Output the (X, Y) coordinate of the center of the cell containing the given text.  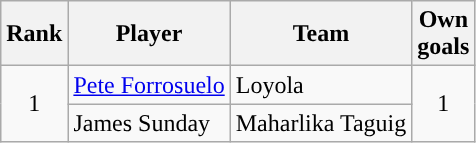
James Sunday (149, 123)
Loyola (321, 85)
Team (321, 34)
Owngoals (444, 34)
Maharlika Taguig (321, 123)
Rank (34, 34)
Pete Forrosuelo (149, 85)
Player (149, 34)
